For the text-containing cell, return its midpoint in (x, y) coordinate format. 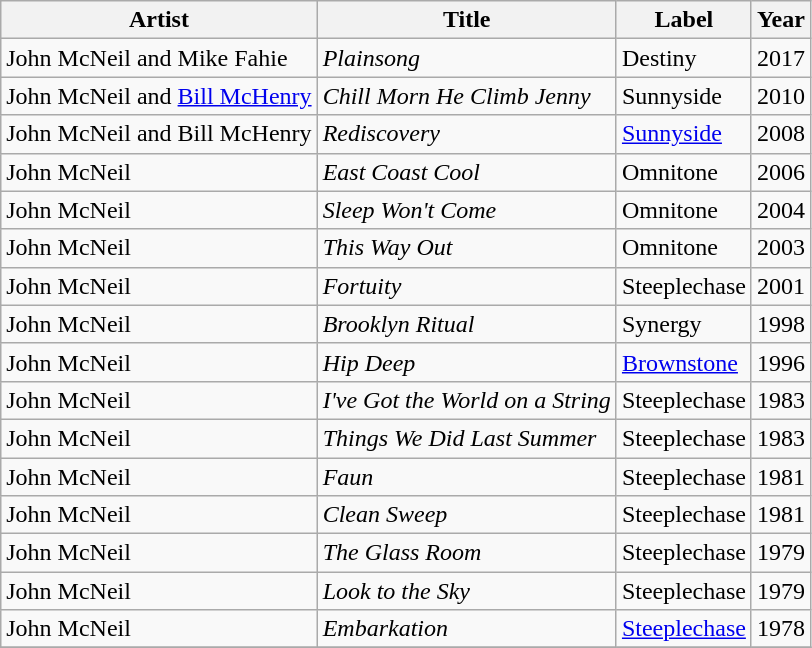
2006 (780, 172)
2001 (780, 286)
I've Got the World on a String (466, 400)
Fortuity (466, 286)
2003 (780, 248)
Brownstone (684, 362)
1998 (780, 324)
Plainsong (466, 58)
2004 (780, 210)
Label (684, 20)
East Coast Cool (466, 172)
This Way Out (466, 248)
Title (466, 20)
Chill Morn He Climb Jenny (466, 96)
Clean Sweep (466, 515)
Faun (466, 477)
1996 (780, 362)
Year (780, 20)
2008 (780, 134)
Embarkation (466, 629)
Destiny (684, 58)
Things We Did Last Summer (466, 438)
Brooklyn Ritual (466, 324)
Synergy (684, 324)
John McNeil and Mike Fahie (159, 58)
2017 (780, 58)
Rediscovery (466, 134)
2010 (780, 96)
1978 (780, 629)
The Glass Room (466, 553)
Hip Deep (466, 362)
Artist (159, 20)
Sleep Won't Come (466, 210)
Look to the Sky (466, 591)
